Return the (X, Y) coordinate for the center point of the cell that contains the specified text.  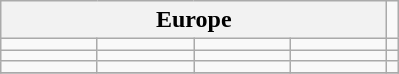
Europe (194, 20)
